Search for the cell housing the specified text and yield its (x, y) center coordinate. 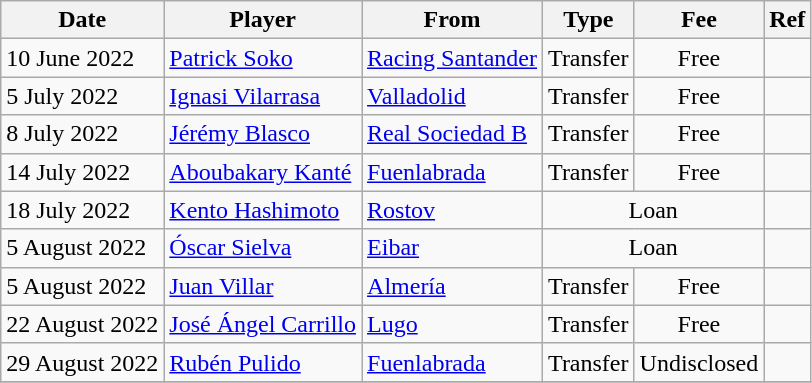
Kento Hashimoto (263, 210)
18 July 2022 (82, 210)
Aboubakary Kanté (263, 172)
Óscar Sielva (263, 248)
Patrick Soko (263, 58)
Real Sociedad B (452, 134)
Player (263, 20)
10 June 2022 (82, 58)
Valladolid (452, 96)
Racing Santander (452, 58)
Eibar (452, 248)
Jérémy Blasco (263, 134)
Lugo (452, 324)
From (452, 20)
14 July 2022 (82, 172)
Ref (788, 20)
8 July 2022 (82, 134)
5 July 2022 (82, 96)
Fee (699, 20)
Almería (452, 286)
José Ángel Carrillo (263, 324)
22 August 2022 (82, 324)
Type (589, 20)
29 August 2022 (82, 362)
Rubén Pulido (263, 362)
Juan Villar (263, 286)
Rostov (452, 210)
Undisclosed (699, 362)
Date (82, 20)
Ignasi Vilarrasa (263, 96)
